Determine the [X, Y] coordinate at the center of the cell enclosing the given text.  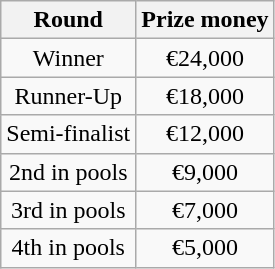
€5,000 [205, 248]
€12,000 [205, 134]
Winner [68, 58]
Runner-Up [68, 96]
€9,000 [205, 172]
Prize money [205, 20]
Round [68, 20]
4th in pools [68, 248]
€24,000 [205, 58]
2nd in pools [68, 172]
€18,000 [205, 96]
€7,000 [205, 210]
3rd in pools [68, 210]
Semi-finalist [68, 134]
